Output the [X, Y] coordinate of the center of the cell containing the given text.  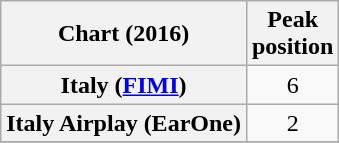
Italy Airplay (EarOne) [124, 123]
Chart (2016) [124, 34]
6 [292, 85]
Italy (FIMI) [124, 85]
Peakposition [292, 34]
2 [292, 123]
